Search for the cell housing the specified text and yield its (x, y) center coordinate. 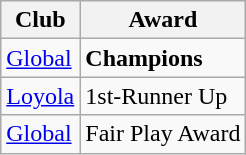
Champions (163, 58)
Fair Play Award (163, 134)
Loyola (40, 96)
Club (40, 20)
1st-Runner Up (163, 96)
Award (163, 20)
